For the text-containing cell, return its midpoint in [x, y] coordinate format. 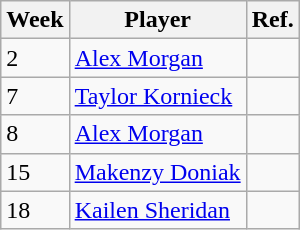
18 [35, 210]
8 [35, 134]
Makenzy Doniak [158, 172]
Ref. [272, 20]
2 [35, 58]
Kailen Sheridan [158, 210]
15 [35, 172]
Player [158, 20]
Week [35, 20]
Taylor Kornieck [158, 96]
7 [35, 96]
